Return the [x, y] coordinate for the center point of the cell that contains the specified text.  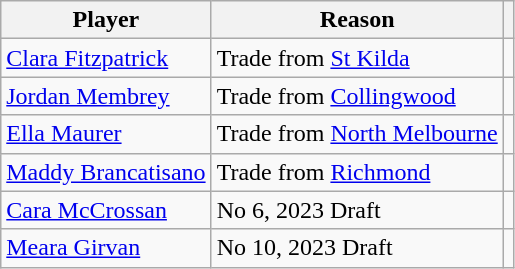
Trade from Collingwood [357, 96]
Clara Fitzpatrick [106, 58]
Trade from Richmond [357, 172]
Trade from North Melbourne [357, 134]
Jordan Membrey [106, 96]
Player [106, 20]
Trade from St Kilda [357, 58]
Ella Maurer [106, 134]
No 10, 2023 Draft [357, 248]
Meara Girvan [106, 248]
No 6, 2023 Draft [357, 210]
Cara McCrossan [106, 210]
Reason [357, 20]
Maddy Brancatisano [106, 172]
